Pinpoint the cell where the given text exists, returning its [X, Y] midpoint coordinate. 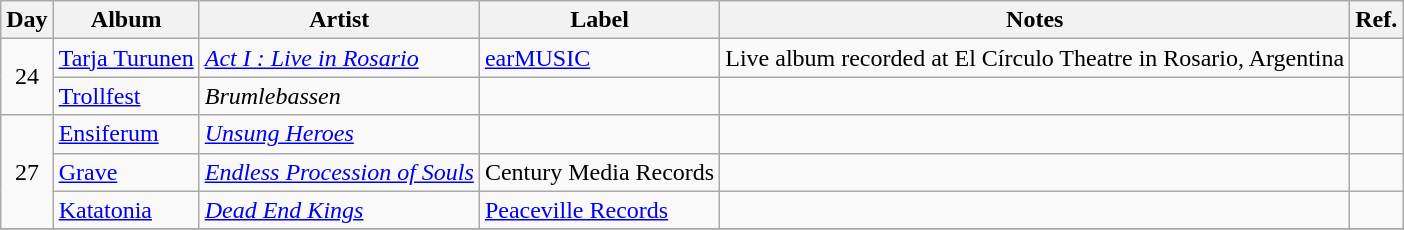
Artist [339, 20]
Live album recorded at El Círculo Theatre in Rosario, Argentina [1035, 58]
Ensiferum [126, 134]
Day [27, 20]
Grave [126, 172]
Trollfest [126, 96]
Century Media Records [599, 172]
Act I : Live in Rosario [339, 58]
Album [126, 20]
24 [27, 77]
earMUSIC [599, 58]
Katatonia [126, 210]
Label [599, 20]
Unsung Heroes [339, 134]
27 [27, 172]
Endless Procession of Souls [339, 172]
Brumlebassen [339, 96]
Notes [1035, 20]
Peaceville Records [599, 210]
Dead End Kings [339, 210]
Tarja Turunen [126, 58]
Ref. [1376, 20]
